Return [x, y] of the center of cell containing provided text 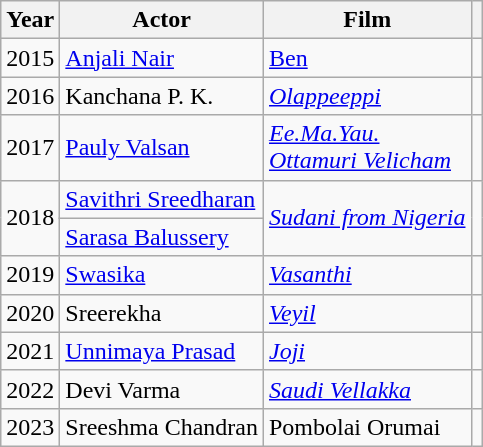
Saudi Vellakka [367, 389]
2015 [30, 58]
Ben [367, 58]
Ee.Ma.Yau.Ottamuri Velicham [367, 148]
Pauly Valsan [162, 148]
Olappeeppi [367, 96]
Pombolai Orumai [367, 427]
Devi Varma [162, 389]
Vasanthi [367, 275]
2023 [30, 427]
Veyil [367, 313]
2017 [30, 148]
Sreeshma Chandran [162, 427]
2016 [30, 96]
Anjali Nair [162, 58]
Sudani from Nigeria [367, 218]
Year [30, 20]
Sarasa Balussery [162, 237]
Savithri Sreedharan [162, 199]
Kanchana P. K. [162, 96]
Sreerekha [162, 313]
2018 [30, 218]
Actor [162, 20]
Film [367, 20]
2021 [30, 351]
2020 [30, 313]
Unnimaya Prasad [162, 351]
2022 [30, 389]
Swasika [162, 275]
2019 [30, 275]
Joji [367, 351]
